Identify which cell holds the provided text, then report its (X, Y) central coordinate. 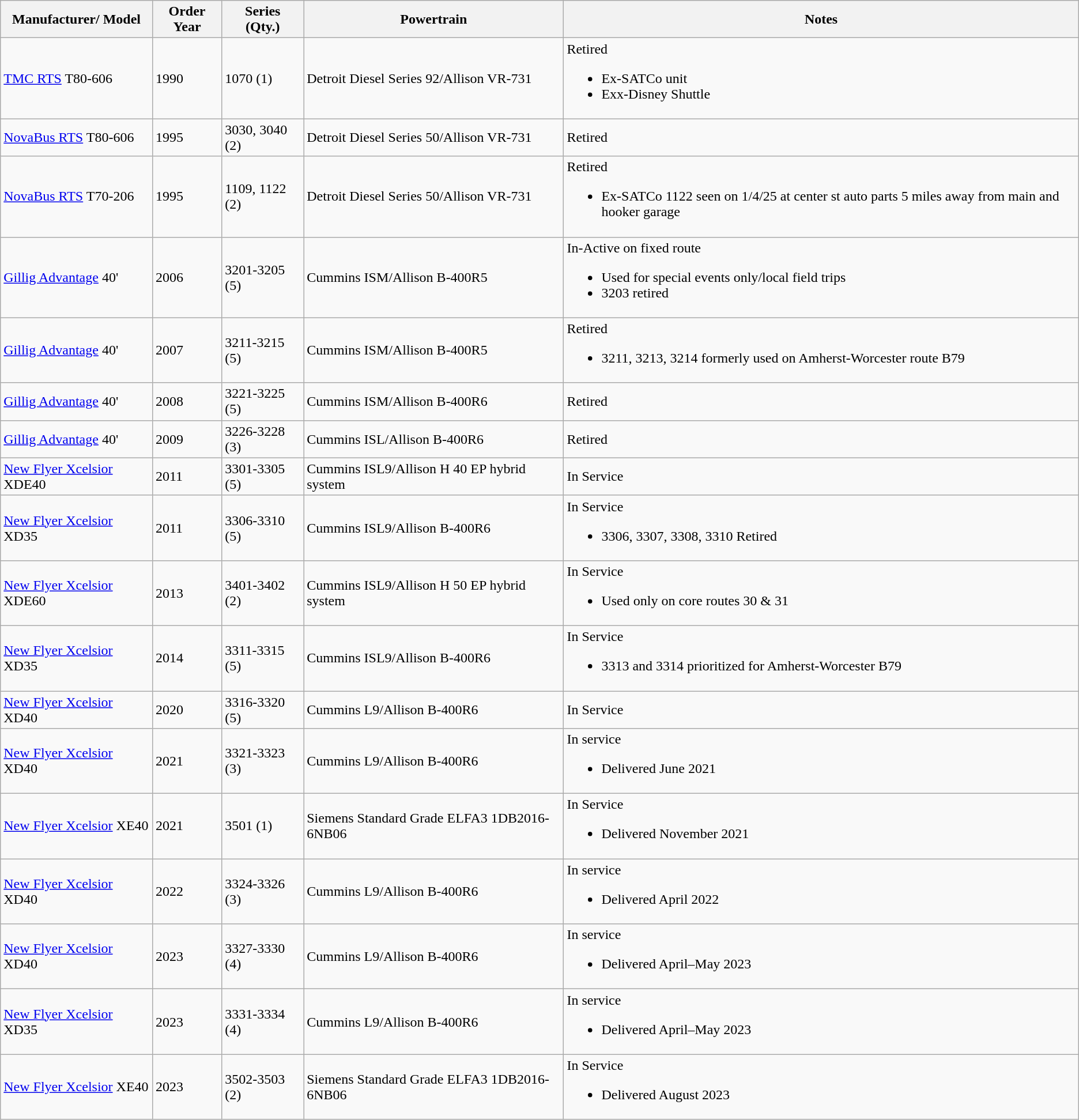
In ServiceUsed only on core routes 30 & 31 (821, 593)
Series(Qty.) (263, 20)
2022 (187, 891)
3324-3326 (3) (263, 891)
Retired3211, 3213, 3214 formerly used on Amherst-Worcester route B79 (821, 350)
3321-3323 (3) (263, 761)
2009 (187, 439)
TMC RTS T80-606 (77, 78)
2006 (187, 277)
In Service3313 and 3314 prioritized for Amherst-Worcester B79 (821, 658)
In ServiceDelivered August 2023 (821, 1087)
Powertrain (433, 20)
3502-3503 (2) (263, 1087)
2020 (187, 709)
In serviceDelivered April 2022 (821, 891)
3316-3320 (5) (263, 709)
3221-3225 (5) (263, 401)
2008 (187, 401)
2013 (187, 593)
3201-3205 (5) (263, 277)
New Flyer Xcelsior XDE40 (77, 476)
Cummins ISM/Allison B-400R6 (433, 401)
3301-3305 (5) (263, 476)
RetiredEx-SATCo 1122 seen on 1/4/25 at center st auto parts 5 miles away from main and hooker garage (821, 197)
RetiredEx-SATCo unitExx-Disney Shuttle (821, 78)
3331-3334 (4) (263, 1021)
In Service3306, 3307, 3308, 3310 Retired (821, 528)
Order Year (187, 20)
3311-3315 (5) (263, 658)
1070 (1) (263, 78)
3401-3402 (2) (263, 593)
3306-3310 (5) (263, 528)
NovaBus RTS T80-606 (77, 137)
3030, 3040 (2) (263, 137)
In-Active on fixed routeUsed for special events only/local field trips3203 retired (821, 277)
Notes (821, 20)
3327-3330 (4) (263, 957)
NovaBus RTS T70-206 (77, 197)
2007 (187, 350)
Cummins ISL/Allison B-400R6 (433, 439)
Cummins ISL9/Allison H 40 EP hybrid system (433, 476)
2014 (187, 658)
3226-3228 (3) (263, 439)
1990 (187, 78)
Detroit Diesel Series 92/Allison VR-731 (433, 78)
1109, 1122 (2) (263, 197)
3501 (1) (263, 827)
Manufacturer/ Model (77, 20)
3211-3215 (5) (263, 350)
In ServiceDelivered November 2021 (821, 827)
New Flyer Xcelsior XDE60 (77, 593)
Cummins ISL9/Allison H 50 EP hybrid system (433, 593)
In serviceDelivered June 2021 (821, 761)
